Return [X, Y] of the center of cell containing provided text 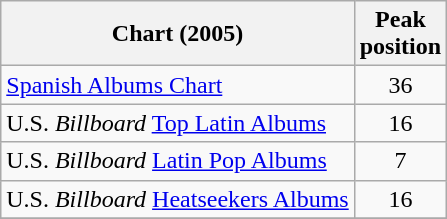
Spanish Albums Chart [178, 85]
36 [400, 85]
U.S. Billboard Top Latin Albums [178, 123]
U.S. Billboard Latin Pop Albums [178, 161]
7 [400, 161]
Chart (2005) [178, 34]
U.S. Billboard Heatseekers Albums [178, 199]
Peakposition [400, 34]
